Search for the cell housing the specified text and yield its [x, y] center coordinate. 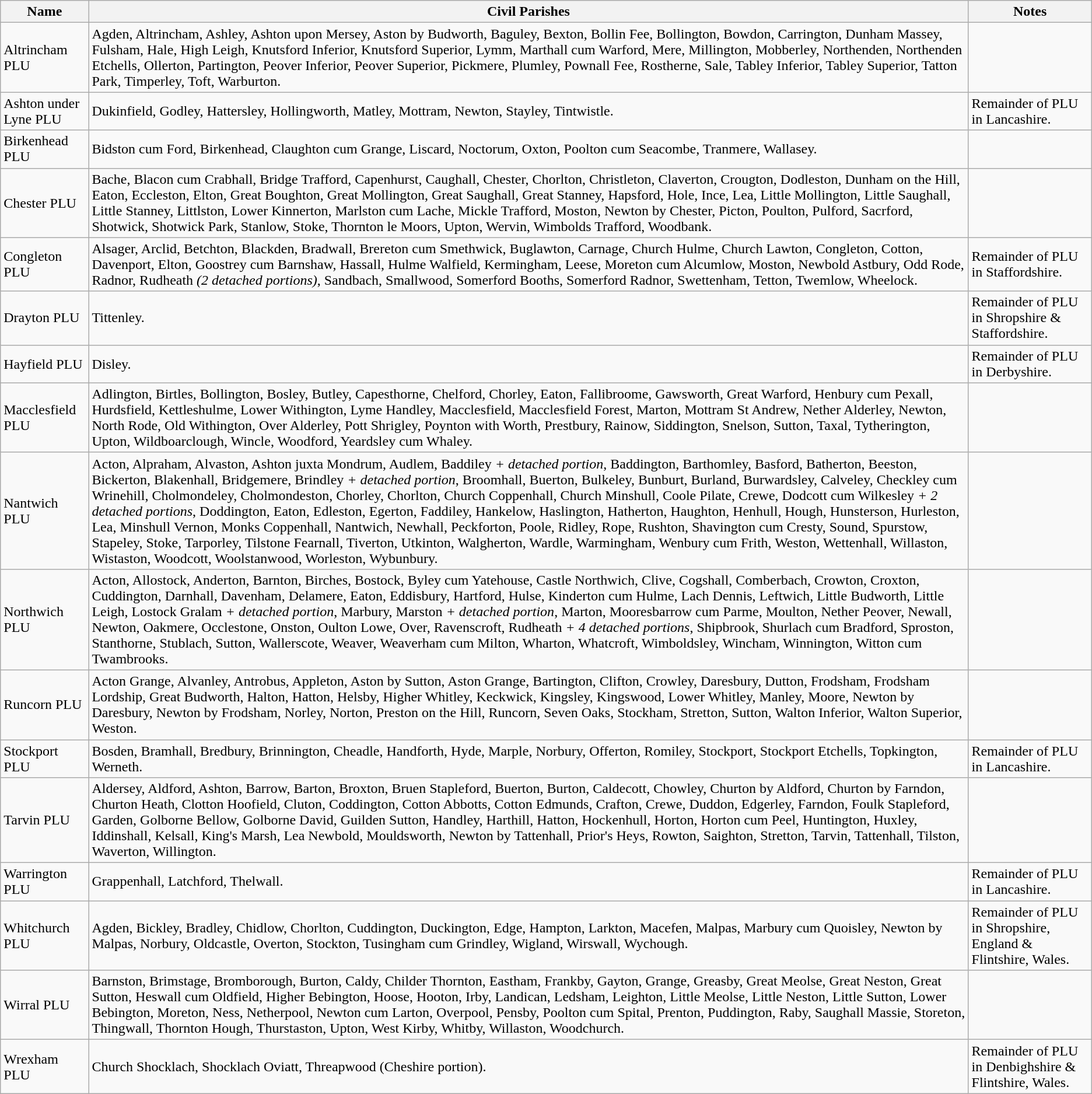
Name [44, 12]
Hayfield PLU [44, 364]
Birkenhead PLU [44, 149]
Disley. [528, 364]
Altrincham PLU [44, 57]
Ashton under Lyne PLU [44, 111]
Remainder of PLU in Shropshire & Staffordshire. [1030, 318]
Whitchurch PLU [44, 936]
Macclesfield PLU [44, 418]
Chester PLU [44, 203]
Northwich PLU [44, 620]
Nantwich PLU [44, 511]
Wirral PLU [44, 1005]
Bidston cum Ford, Birkenhead, Claughton cum Grange, Liscard, Noctorum, Oxton, Poolton cum Seacombe, Tranmere, Wallasey. [528, 149]
Dukinfield, Godley, Hattersley, Hollingworth, Matley, Mottram, Newton, Stayley, Tintwistle. [528, 111]
Notes [1030, 12]
Civil Parishes [528, 12]
Congleton PLU [44, 264]
Remainder of PLU in Denbighshire & Flintshire, Wales. [1030, 1067]
Remainder of PLU in Staffordshire. [1030, 264]
Church Shocklach, Shocklach Oviatt, Threapwood (Cheshire portion). [528, 1067]
Stockport PLU [44, 759]
Tarvin PLU [44, 820]
Wrexham PLU [44, 1067]
Remainder of PLU in Derbyshire. [1030, 364]
Drayton PLU [44, 318]
Warrington PLU [44, 882]
Remainder of PLU in Shropshire, England & Flintshire, Wales. [1030, 936]
Grappenhall, Latchford, Thelwall. [528, 882]
Tittenley. [528, 318]
Runcorn PLU [44, 705]
